Identify which cell holds the provided text, then report its [x, y] central coordinate. 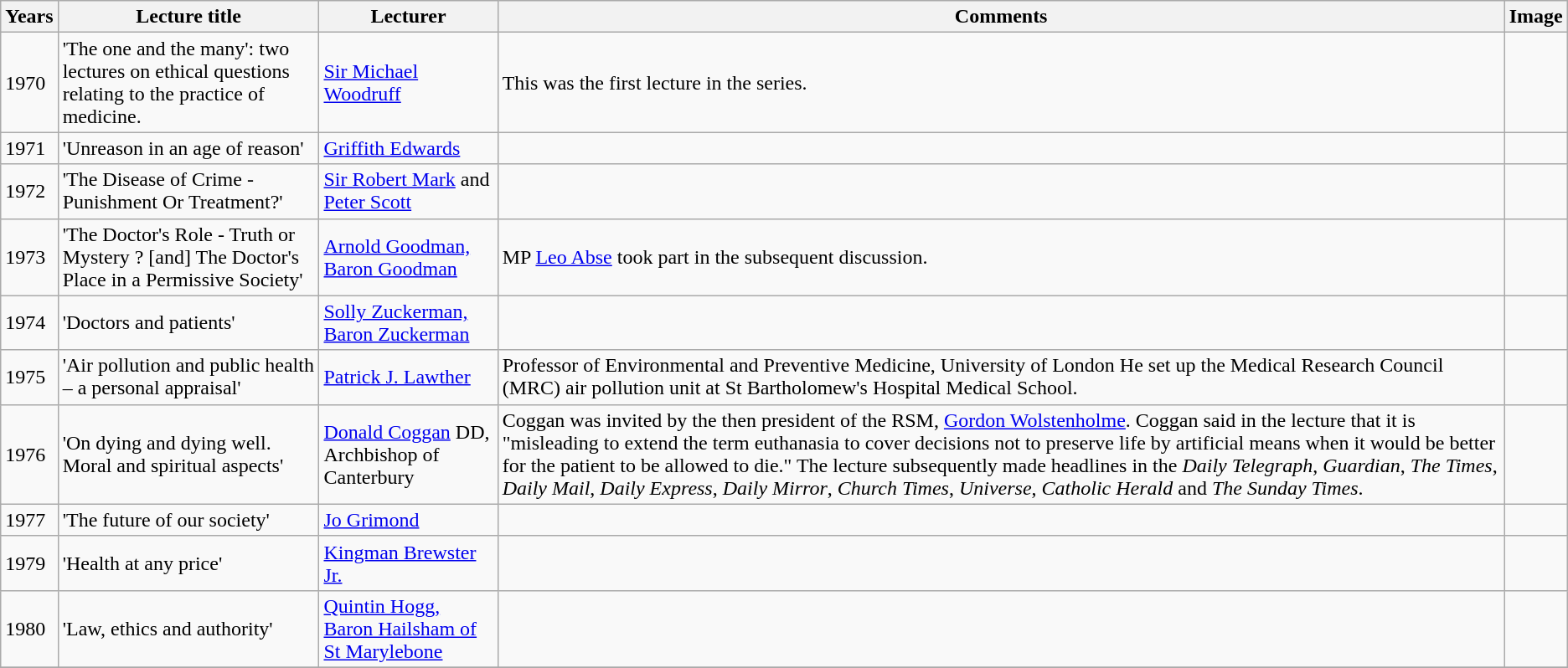
Comments [1001, 17]
'The future of our society' [188, 520]
Patrick J. Lawther [409, 377]
Griffith Edwards [409, 148]
1977 [29, 520]
'Health at any price' [188, 563]
'Air pollution and public health – a personal appraisal' [188, 377]
'The Doctor's Role - Truth or Mystery ? [and] The Doctor's Place in a Permissive Society' [188, 257]
1979 [29, 563]
Lecturer [409, 17]
Jo Grimond [409, 520]
Sir Robert Mark and Peter Scott [409, 191]
'The one and the many': two lectures on ethical questions relating to the practice of medicine. [188, 82]
1972 [29, 191]
1971 [29, 148]
1976 [29, 454]
1975 [29, 377]
'Doctors and patients' [188, 323]
MP Leo Abse took part in the subsequent discussion. [1001, 257]
'Law, ethics and authority' [188, 629]
Years [29, 17]
'The Disease of Crime - Punishment Or Treatment?' [188, 191]
Arnold Goodman, Baron Goodman [409, 257]
Donald Coggan DD, Archbishop of Canterbury [409, 454]
1980 [29, 629]
Lecture title [188, 17]
This was the first lecture in the series. [1001, 82]
Kingman Brewster Jr. [409, 563]
Sir Michael Woodruff [409, 82]
1974 [29, 323]
Quintin Hogg, Baron Hailsham of St Marylebone [409, 629]
'On dying and dying well. Moral and spiritual aspects' [188, 454]
Solly Zuckerman, Baron Zuckerman [409, 323]
1973 [29, 257]
1970 [29, 82]
'Unreason in an age of reason' [188, 148]
Image [1536, 17]
